From the cell containing the given text, extract its center point as (X, Y) coordinate. 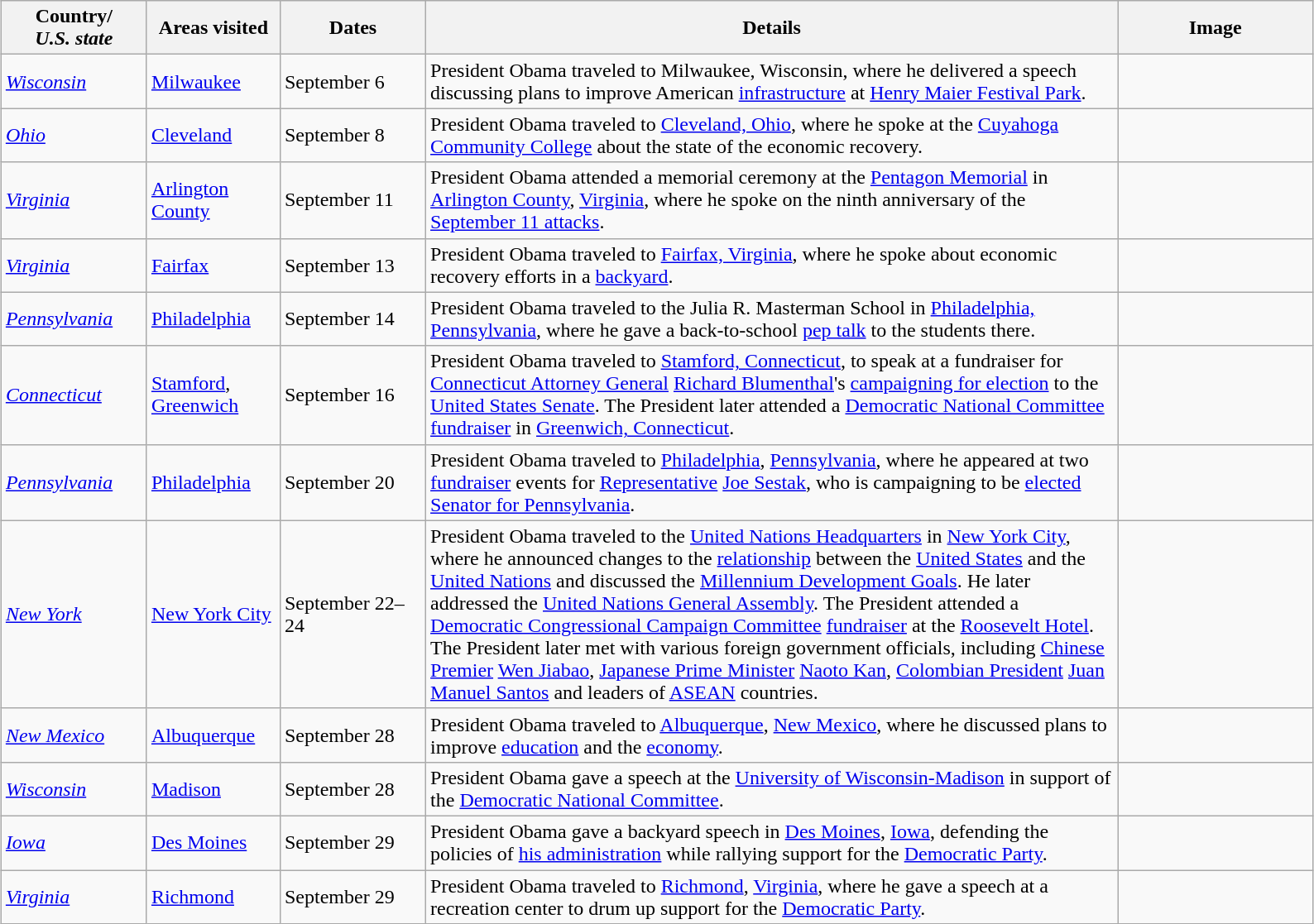
Country/U.S. state (74, 28)
Image (1216, 28)
Ohio (74, 136)
Details (772, 28)
September 14 (352, 319)
New York (74, 614)
Des Moines (213, 842)
September 6 (352, 81)
President Obama traveled to Cleveland, Ohio, where he spoke at the Cuyahoga Community College about the state of the economic recovery. (772, 136)
Richmond (213, 897)
Iowa (74, 842)
Areas visited (213, 28)
Fairfax (213, 265)
September 20 (352, 482)
President Obama gave a speech at the University of Wisconsin-Madison in support of the Democratic National Committee. (772, 789)
September 16 (352, 395)
Cleveland (213, 136)
New Mexico (74, 735)
Madison (213, 789)
Albuquerque (213, 735)
President Obama traveled to Richmond, Virginia, where he gave a speech at a recreation center to drum up support for the Democratic Party. (772, 897)
President Obama traveled to Fairfax, Virginia, where he spoke about economic recovery efforts in a backyard. (772, 265)
Connecticut (74, 395)
September 22–24 (352, 614)
New York City (213, 614)
Milwaukee (213, 81)
Arlington County (213, 200)
September 8 (352, 136)
September 11 (352, 200)
President Obama traveled to Albuquerque, New Mexico, where he discussed plans to improve education and the economy. (772, 735)
September 13 (352, 265)
Dates (352, 28)
Stamford, Greenwich (213, 395)
